Find where the given text appears and provide that cell's center as [x, y] coordinate. 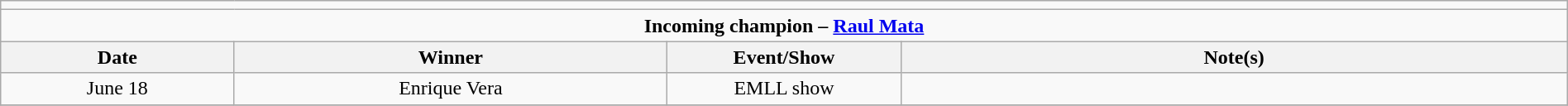
Note(s) [1234, 57]
Winner [451, 57]
Event/Show [784, 57]
Incoming champion – Raul Mata [784, 26]
June 18 [117, 89]
EMLL show [784, 89]
Enrique Vera [451, 89]
Date [117, 57]
